Determine the [x, y] coordinate at the center of the cell enclosing the given text.  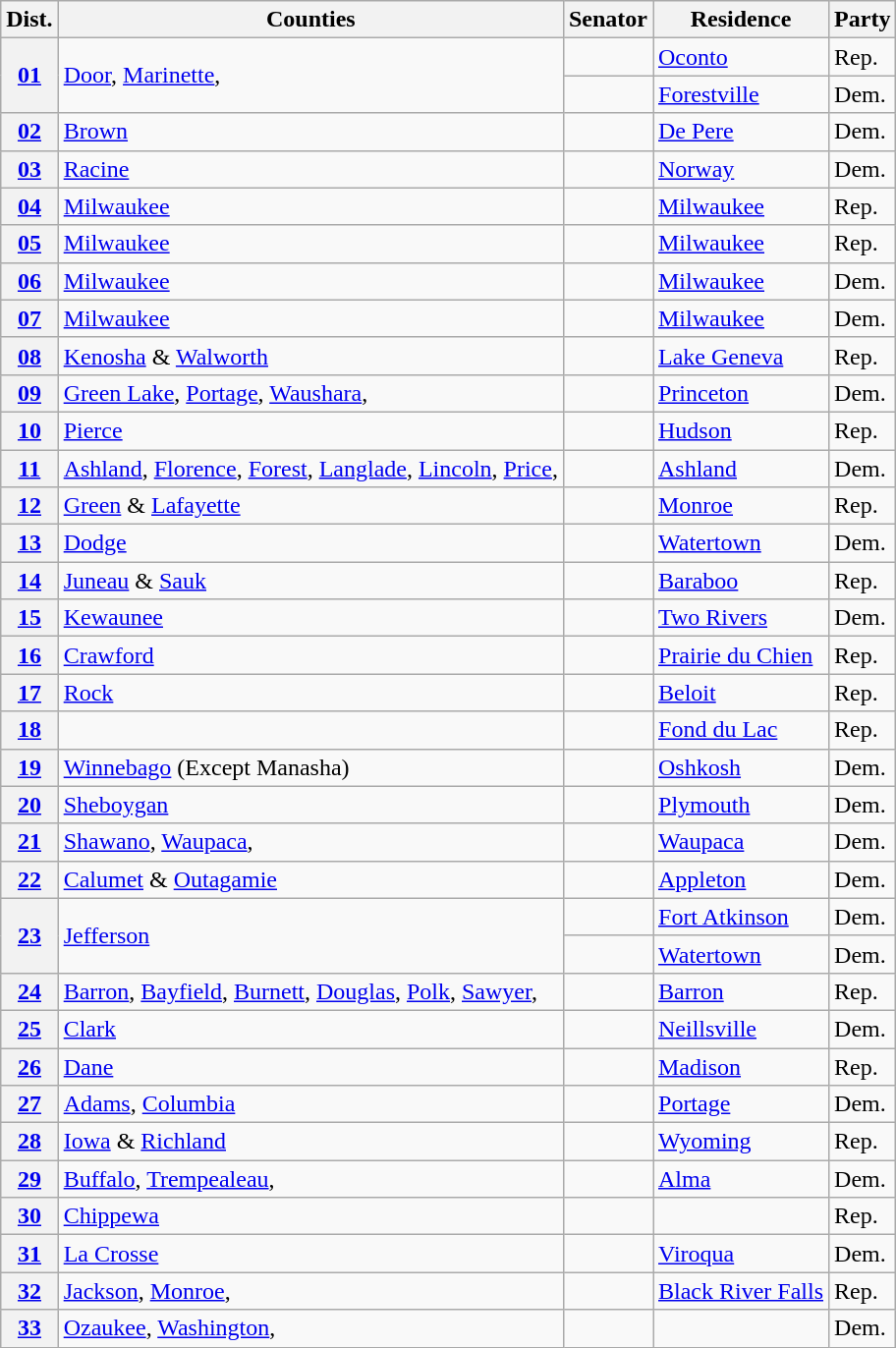
11 [29, 469]
De Pere [741, 132]
Fort Atkinson [741, 917]
28 [29, 1142]
Adams, Columbia [310, 1104]
Party [863, 20]
15 [29, 618]
Princeton [741, 393]
Waupaca [741, 842]
Dane [310, 1066]
Viroqua [741, 1254]
Counties [310, 20]
Baraboo [741, 581]
Residence [741, 20]
13 [29, 543]
19 [29, 767]
Norway [741, 169]
Forestville [741, 94]
33 [29, 1328]
24 [29, 991]
Prairie du Chien [741, 655]
La Crosse [310, 1254]
Brown [310, 132]
Neillsville [741, 1029]
Clark [310, 1029]
29 [29, 1179]
09 [29, 393]
06 [29, 281]
Barron [741, 991]
Madison [741, 1066]
17 [29, 693]
01 [29, 76]
Oconto [741, 57]
Green Lake, Portage, Waushara, [310, 393]
Shawano, Waupaca, [310, 842]
02 [29, 132]
07 [29, 318]
Door, Marinette, [310, 76]
Racine [310, 169]
Plymouth [741, 805]
20 [29, 805]
30 [29, 1216]
Dist. [29, 20]
27 [29, 1104]
Oshkosh [741, 767]
Wyoming [741, 1142]
Jackson, Monroe, [310, 1291]
03 [29, 169]
Kewaunee [310, 618]
25 [29, 1029]
31 [29, 1254]
Portage [741, 1104]
Juneau & Sauk [310, 581]
Rock [310, 693]
Two Rivers [741, 618]
Alma [741, 1179]
Jefferson [310, 935]
Ashland [741, 469]
Lake Geneva [741, 356]
10 [29, 430]
Fond du Lac [741, 730]
Sheboygan [310, 805]
Calumet & Outagamie [310, 879]
Barron, Bayfield, Burnett, Douglas, Polk, Sawyer, [310, 991]
26 [29, 1066]
Ozaukee, Washington, [310, 1328]
Iowa & Richland [310, 1142]
Ashland, Florence, Forest, Langlade, Lincoln, Price, [310, 469]
04 [29, 206]
Green & Lafayette [310, 506]
Appleton [741, 879]
18 [29, 730]
Black River Falls [741, 1291]
14 [29, 581]
Senator [607, 20]
22 [29, 879]
05 [29, 244]
16 [29, 655]
Kenosha & Walworth [310, 356]
Pierce [310, 430]
Buffalo, Trempealeau, [310, 1179]
Crawford [310, 655]
23 [29, 935]
12 [29, 506]
32 [29, 1291]
Hudson [741, 430]
Chippewa [310, 1216]
Beloit [741, 693]
21 [29, 842]
Monroe [741, 506]
Winnebago (Except Manasha) [310, 767]
08 [29, 356]
Dodge [310, 543]
